Determine the (x, y) coordinate at the center of the cell enclosing the given text.  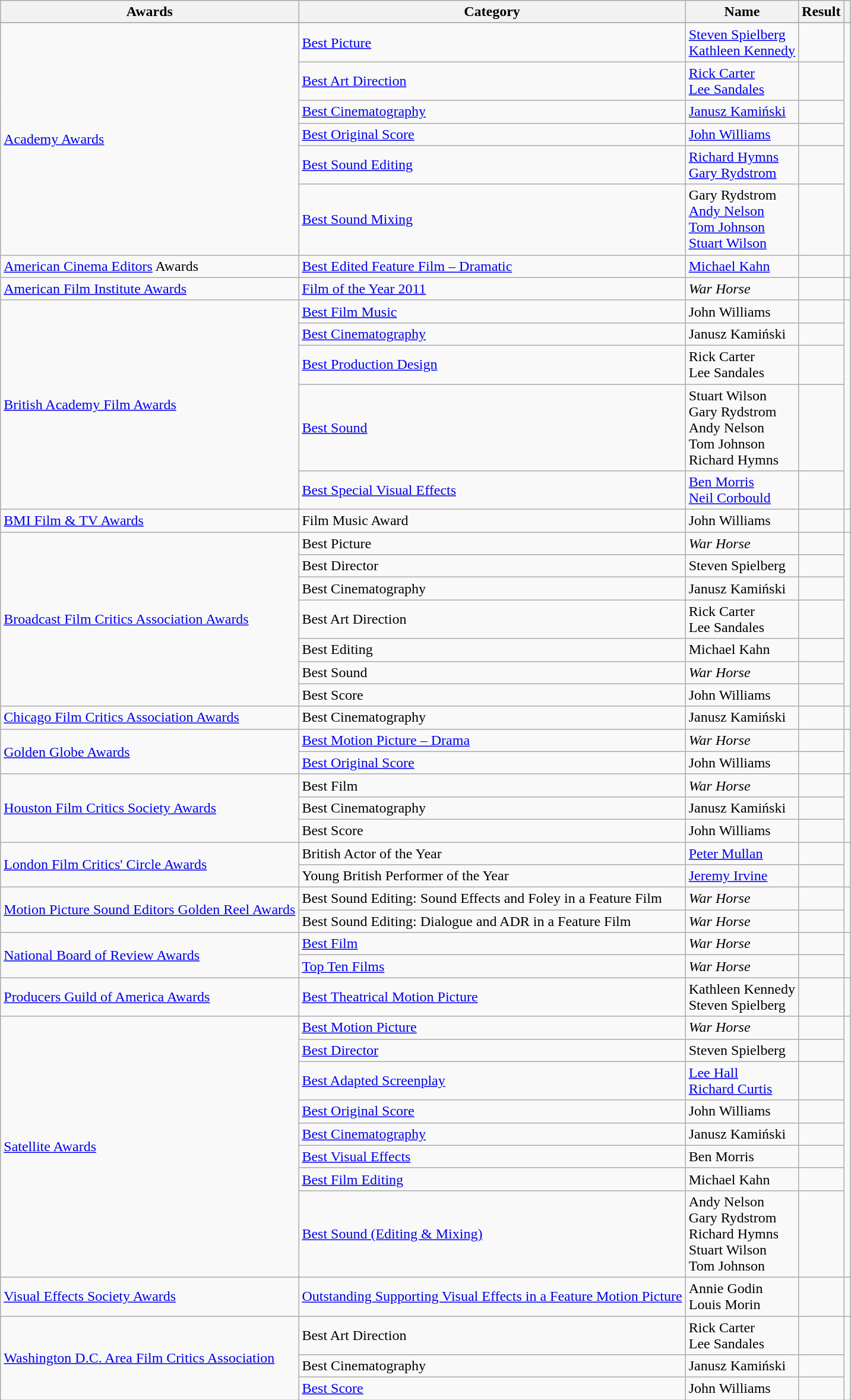
Peter Mullan (742, 854)
Jeremy Irvine (742, 876)
Kathleen KennedySteven Spielberg (742, 997)
Best Adapted Screenplay (492, 1081)
Ben Morris (742, 1156)
Best Theatrical Motion Picture (492, 997)
British Academy Film Awards (150, 404)
Awards (150, 12)
Lee Hall Richard Curtis (742, 1081)
Best Film Editing (492, 1179)
Top Ten Films (492, 966)
American Film Institute Awards (150, 289)
Steven Spielberg Kathleen Kennedy (742, 43)
London Film Critics' Circle Awards (150, 865)
Young British Performer of the Year (492, 876)
BMI Film & TV Awards (150, 521)
Best Sound (Editing & Mixing) (492, 1234)
Name (742, 12)
Film of the Year 2011 (492, 289)
Golden Globe Awards (150, 751)
Best Sound Editing (492, 165)
Film Music Award (492, 521)
Best Sound Editing: Dialogue and ADR in a Feature Film (492, 921)
Chicago Film Critics Association Awards (150, 718)
Motion Picture Sound Editors Golden Reel Awards (150, 910)
Best Special Visual Effects (492, 491)
Academy Awards (150, 139)
Visual Effects Society Awards (150, 1296)
Best Sound Mixing (492, 220)
Richard HymnsGary Rydstrom (742, 165)
Broadcast Film Critics Association Awards (150, 619)
British Actor of the Year (492, 854)
Washington D.C. Area Film Critics Association (150, 1358)
Best Visual Effects (492, 1156)
Gary RydstromAndy Nelson Tom Johnson Stuart Wilson (742, 220)
Stuart WilsonGary RydstromAndy NelsonTom JohnsonRichard Hymns (742, 427)
Best Film Music (492, 311)
Best Sound Editing: Sound Effects and Foley in a Feature Film (492, 899)
Category (492, 12)
Ben MorrisNeil Corbould (742, 491)
Best Production Design (492, 365)
American Cinema Editors Awards (150, 266)
Outstanding Supporting Visual Effects in a Feature Motion Picture (492, 1296)
Satellite Awards (150, 1147)
Best Edited Feature Film – Dramatic (492, 266)
Best Editing (492, 650)
Result (821, 12)
Producers Guild of America Awards (150, 997)
Best Motion Picture (492, 1028)
National Board of Review Awards (150, 955)
Houston Film Critics Society Awards (150, 808)
Annie Godin Louis Morin (742, 1296)
Andy NelsonGary RydstromRichard HymnsStuart WilsonTom Johnson (742, 1234)
Best Motion Picture – Drama (492, 740)
